Capture the cell that displays the provided text and extract its [x, y] central coordinate. 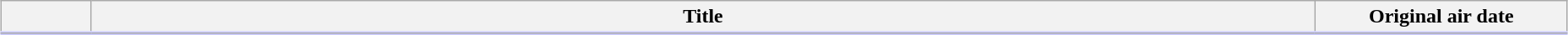
Title [703, 17]
Original air date [1441, 17]
